Scan for the cell matching the given text and deliver its (x, y) coordinate at center. 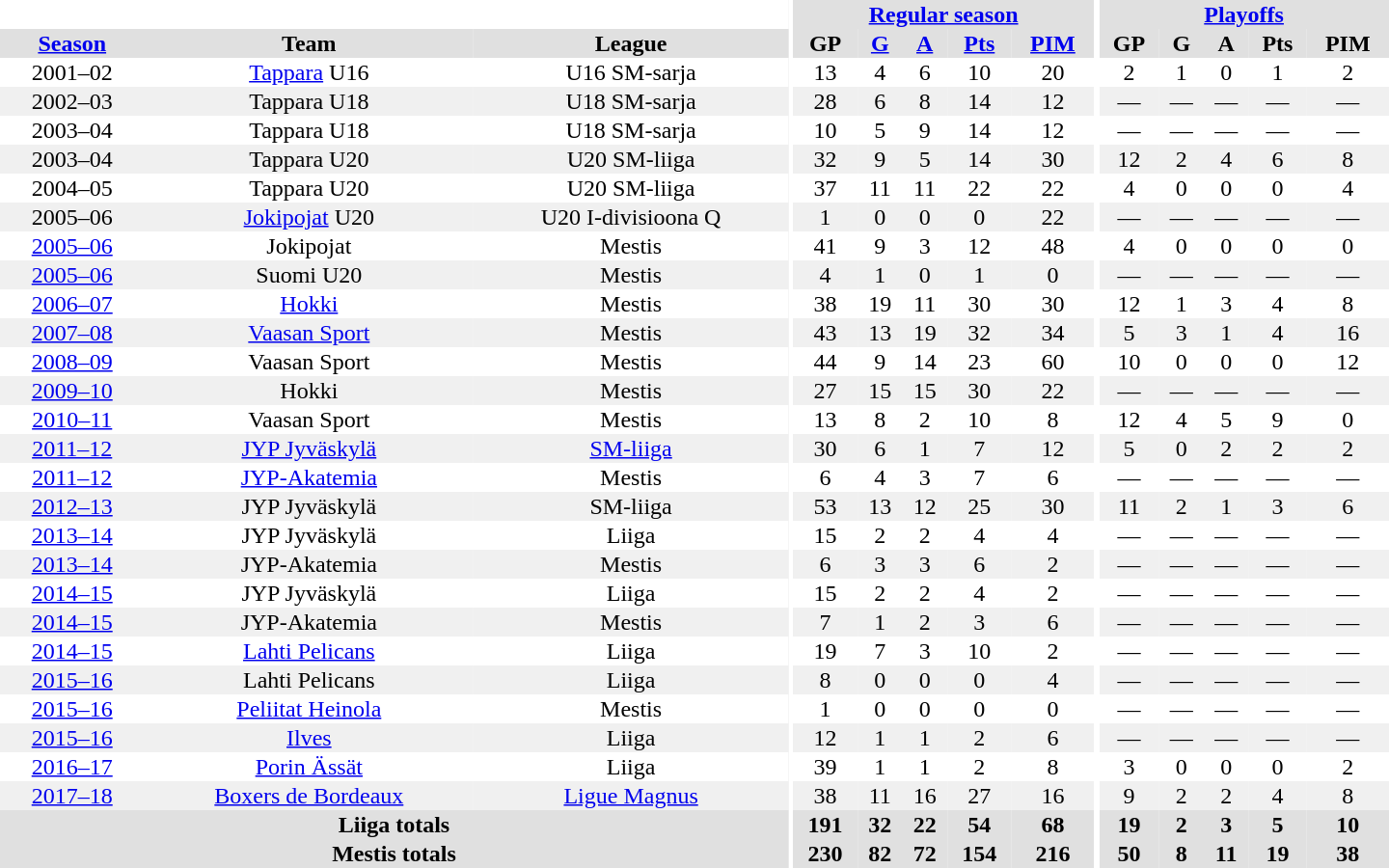
68 (1053, 825)
44 (826, 362)
41 (826, 246)
Liiga totals (394, 825)
Suomi U20 (309, 275)
54 (980, 825)
2016–17 (71, 767)
Regular season (943, 14)
2009–10 (71, 391)
48 (1053, 246)
28 (826, 101)
Boxers de Bordeaux (309, 796)
20 (1053, 72)
23 (980, 362)
Playoffs (1244, 14)
Porin Ässät (309, 767)
2004–05 (71, 188)
Mestis totals (394, 854)
2007–08 (71, 333)
U16 SM-sarja (631, 72)
53 (826, 506)
Season (71, 43)
2017–18 (71, 796)
154 (980, 854)
2006–07 (71, 304)
2010–11 (71, 420)
230 (826, 854)
25 (980, 506)
2001–02 (71, 72)
2008–09 (71, 362)
216 (1053, 854)
82 (880, 854)
2012–13 (71, 506)
Tappara U16 (309, 72)
Jokipojat U20 (309, 217)
72 (924, 854)
43 (826, 333)
Ilves (309, 738)
2002–03 (71, 101)
Team (309, 43)
Ligue Magnus (631, 796)
League (631, 43)
60 (1053, 362)
37 (826, 188)
Jokipojat (309, 246)
Peliitat Heinola (309, 709)
34 (1053, 333)
191 (826, 825)
39 (826, 767)
U20 I-divisioona Q (631, 217)
50 (1129, 854)
